For the text-containing cell, return its midpoint in [X, Y] coordinate format. 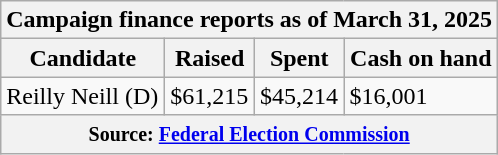
$16,001 [421, 96]
Cash on hand [421, 58]
Source: Federal Election Commission [250, 134]
Reilly Neill (D) [83, 96]
Spent [299, 58]
$61,215 [210, 96]
$45,214 [299, 96]
Raised [210, 58]
Campaign finance reports as of March 31, 2025 [250, 20]
Candidate [83, 58]
